Identify which cell holds the provided text, then report its (X, Y) central coordinate. 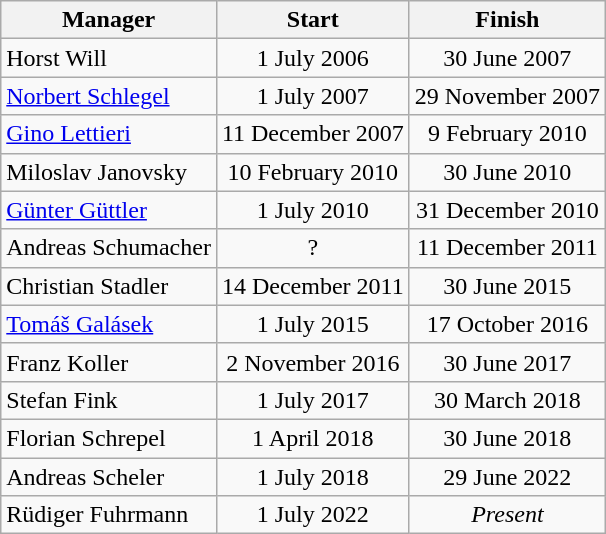
? (312, 248)
11 December 2011 (507, 248)
Stefan Fink (109, 400)
Finish (507, 20)
Florian Schrepel (109, 438)
Horst Will (109, 58)
30 June 2010 (507, 172)
29 November 2007 (507, 96)
29 June 2022 (507, 477)
2 November 2016 (312, 362)
Norbert Schlegel (109, 96)
1 July 2006 (312, 58)
30 June 2015 (507, 286)
Franz Koller (109, 362)
Gino Lettieri (109, 134)
Andreas Schumacher (109, 248)
1 July 2015 (312, 324)
1 April 2018 (312, 438)
Tomáš Galásek (109, 324)
30 June 2017 (507, 362)
1 July 2010 (312, 210)
Christian Stadler (109, 286)
1 July 2022 (312, 515)
Andreas Scheler (109, 477)
Present (507, 515)
Manager (109, 20)
Günter Güttler (109, 210)
11 December 2007 (312, 134)
31 December 2010 (507, 210)
Rüdiger Fuhrmann (109, 515)
30 June 2018 (507, 438)
1 July 2018 (312, 477)
10 February 2010 (312, 172)
Start (312, 20)
17 October 2016 (507, 324)
9 February 2010 (507, 134)
1 July 2017 (312, 400)
Miloslav Janovsky (109, 172)
30 March 2018 (507, 400)
30 June 2007 (507, 58)
1 July 2007 (312, 96)
14 December 2011 (312, 286)
